Identify which cell holds the provided text, then report its [x, y] central coordinate. 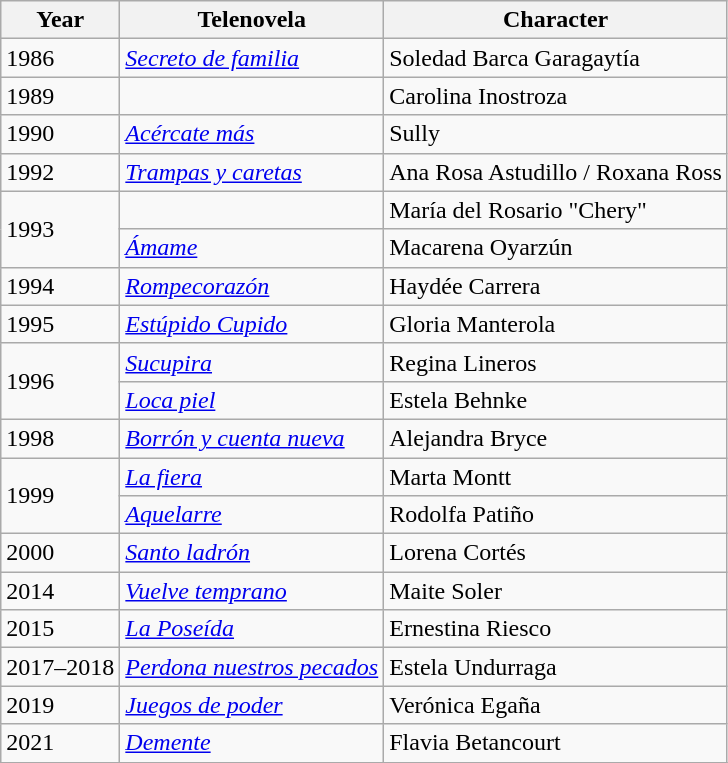
1986 [60, 58]
1990 [60, 134]
Macarena Oyarzún [556, 248]
1999 [60, 496]
Gloria Manterola [556, 324]
2015 [60, 629]
Flavia Betancourt [556, 743]
1992 [60, 172]
Haydée Carrera [556, 286]
La fiera [252, 477]
La Poseída [252, 629]
Ámame [252, 248]
Sully [556, 134]
1995 [60, 324]
2021 [60, 743]
1996 [60, 381]
2017–2018 [60, 667]
Trampas y caretas [252, 172]
Soledad Barca Garagaytía [556, 58]
Demente [252, 743]
Acércate más [252, 134]
Verónica Egaña [556, 705]
Sucupira [252, 362]
Alejandra Bryce [556, 438]
1994 [60, 286]
María del Rosario "Chery" [556, 210]
Rodolfa Patiño [556, 515]
Marta Montt [556, 477]
Maite Soler [556, 591]
Estúpido Cupido [252, 324]
Ernestina Riesco [556, 629]
Ana Rosa Astudillo / Roxana Ross [556, 172]
Carolina Inostroza [556, 96]
2014 [60, 591]
Year [60, 20]
Rompecorazón [252, 286]
Perdona nuestros pecados [252, 667]
Estela Undurraga [556, 667]
1989 [60, 96]
Santo ladrón [252, 553]
Regina Lineros [556, 362]
Estela Behnke [556, 400]
Telenovela [252, 20]
Vuelve temprano [252, 591]
Aquelarre [252, 515]
Character [556, 20]
Lorena Cortés [556, 553]
Secreto de familia [252, 58]
1998 [60, 438]
Loca piel [252, 400]
2019 [60, 705]
1993 [60, 229]
Juegos de poder [252, 705]
Borrón y cuenta nueva [252, 438]
2000 [60, 553]
